Detect which cell encompasses the target text, then output its (x, y) center coordinate. 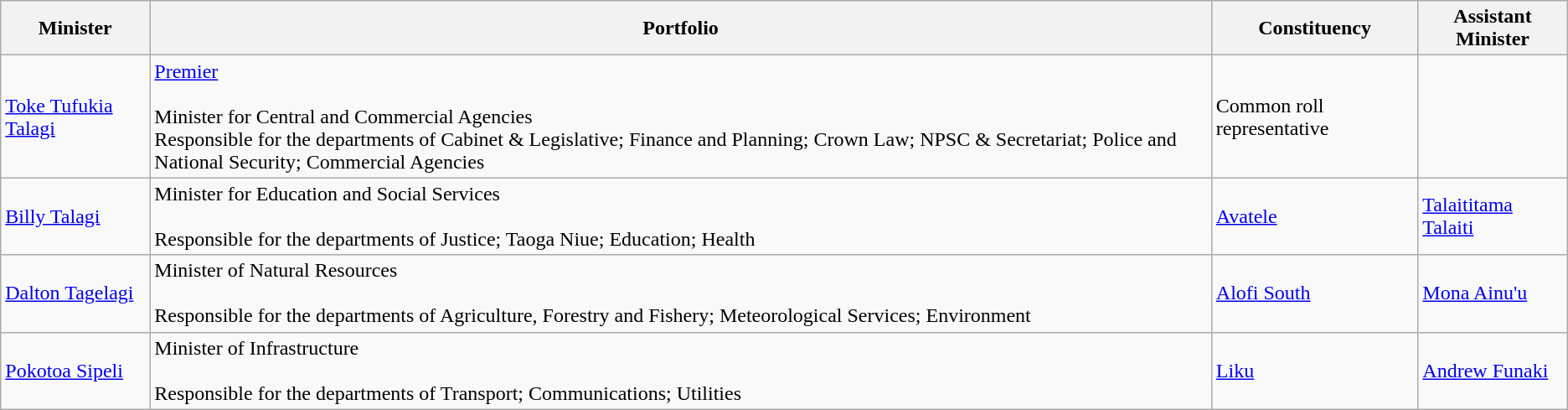
Alofi South (1315, 293)
Minister for Education and Social ServicesResponsible for the departments of Justice; Taoga Niue; Education; Health (680, 216)
Minister of Natural ResourcesResponsible for the departments of Agriculture, Forestry and Fishery; Meteorological Services; Environment (680, 293)
Pokotoa Sipeli (75, 371)
Minister of InfrastructureResponsible for the departments of Transport; Communications; Utilities (680, 371)
Billy Talagi (75, 216)
Dalton Tagelagi (75, 293)
Talaititama Talaiti (1493, 216)
Common roll representative (1315, 117)
Minister (75, 29)
Mona Ainu'u (1493, 293)
Liku (1315, 371)
Toke Tufukia Talagi (75, 117)
Constituency (1315, 29)
Portfolio (680, 29)
Assistant Minister (1493, 29)
Andrew Funaki (1493, 371)
Avatele (1315, 216)
